Identify which cell holds the provided text, then report its [X, Y] central coordinate. 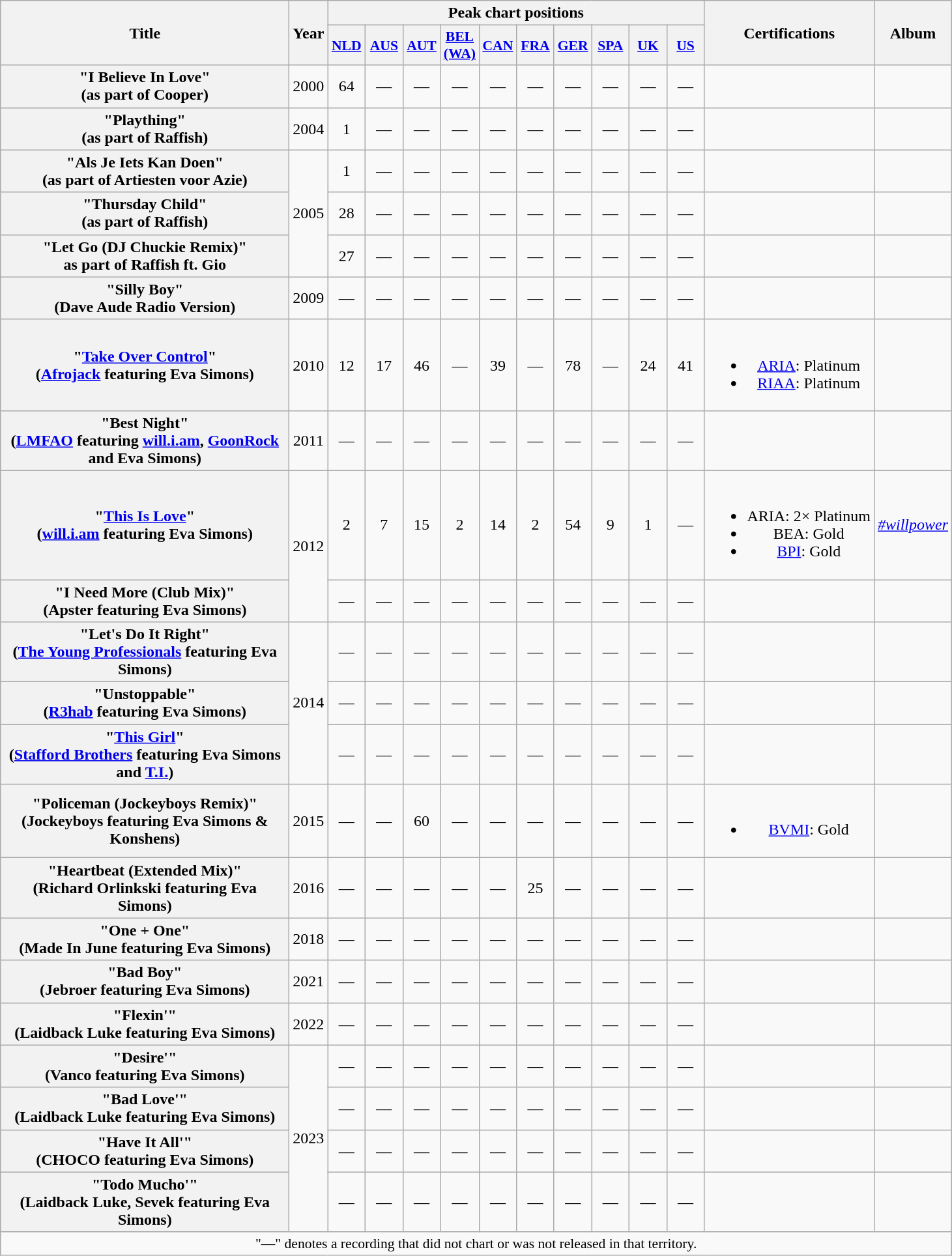
"Todo Mucho'"(Laidback Luke, Sevek featuring Eva Simons) [145, 1202]
41 [685, 365]
"Policeman (Jockeyboys Remix)"(Jockeyboys featuring Eva Simons & Konshens) [145, 821]
CAN [498, 46]
2004 [309, 129]
Year [309, 33]
2022 [309, 1024]
"Desire'"(Vanco featuring Eva Simons) [145, 1066]
"Let Go (DJ Chuckie Remix)"as part of Raffish ft. Gio [145, 255]
"Bad Love'"(Laidback Luke featuring Eva Simons) [145, 1109]
#willpower [912, 525]
46 [422, 365]
14 [498, 525]
2021 [309, 981]
"Have It All'"(CHOCO featuring Eva Simons) [145, 1150]
US [685, 46]
NLD [347, 46]
"Silly Boy"(Dave Aude Radio Version) [145, 298]
AUS [384, 46]
"Heartbeat (Extended Mix)"(Richard Orlinkski featuring Eva Simons) [145, 888]
"I Need More (Club Mix)"(Apster featuring Eva Simons) [145, 601]
"Flexin'"(Laidback Luke featuring Eva Simons) [145, 1024]
2018 [309, 939]
"Let's Do It Right"(The Young Professionals featuring Eva Simons) [145, 652]
"One + One"(Made In June featuring Eva Simons) [145, 939]
Title [145, 33]
2014 [309, 704]
UK [648, 46]
2015 [309, 821]
"Unstoppable"(R3hab featuring Eva Simons) [145, 704]
Peak chart positions [516, 13]
FRA [536, 46]
2011 [309, 440]
BVMI: Gold [790, 821]
Album [912, 33]
"Take Over Control"(Afrojack featuring Eva Simons) [145, 365]
2000 [309, 86]
24 [648, 365]
60 [422, 821]
27 [347, 255]
"Best Night"(LMFAO featuring will.i.am, GoonRock and Eva Simons) [145, 440]
"I Believe In Love"(as part of Cooper) [145, 86]
"This Is Love"(will.i.am featuring Eva Simons) [145, 525]
ARIA: PlatinumRIAA: Platinum [790, 365]
28 [347, 214]
SPA [611, 46]
2023 [309, 1139]
"Thursday Child"(as part of Raffish) [145, 214]
AUT [422, 46]
"Bad Boy"(Jebroer featuring Eva Simons) [145, 981]
64 [347, 86]
15 [422, 525]
Certifications [790, 33]
"Als Je Iets Kan Doen"(as part of Artiesten voor Azie) [145, 171]
"—" denotes a recording that did not chart or was not released in that territory. [476, 1244]
2010 [309, 365]
25 [536, 888]
BEL(WA) [460, 46]
ARIA: 2× PlatinumBEA: GoldBPI: Gold [790, 525]
2012 [309, 546]
12 [347, 365]
17 [384, 365]
"This Girl"(Stafford Brothers featuring Eva Simons and T.I.) [145, 754]
54 [573, 525]
2005 [309, 214]
2009 [309, 298]
"Plaything"(as part of Raffish) [145, 129]
2016 [309, 888]
78 [573, 365]
9 [611, 525]
39 [498, 365]
7 [384, 525]
GER [573, 46]
